Search for the cell housing the specified text and yield its [x, y] center coordinate. 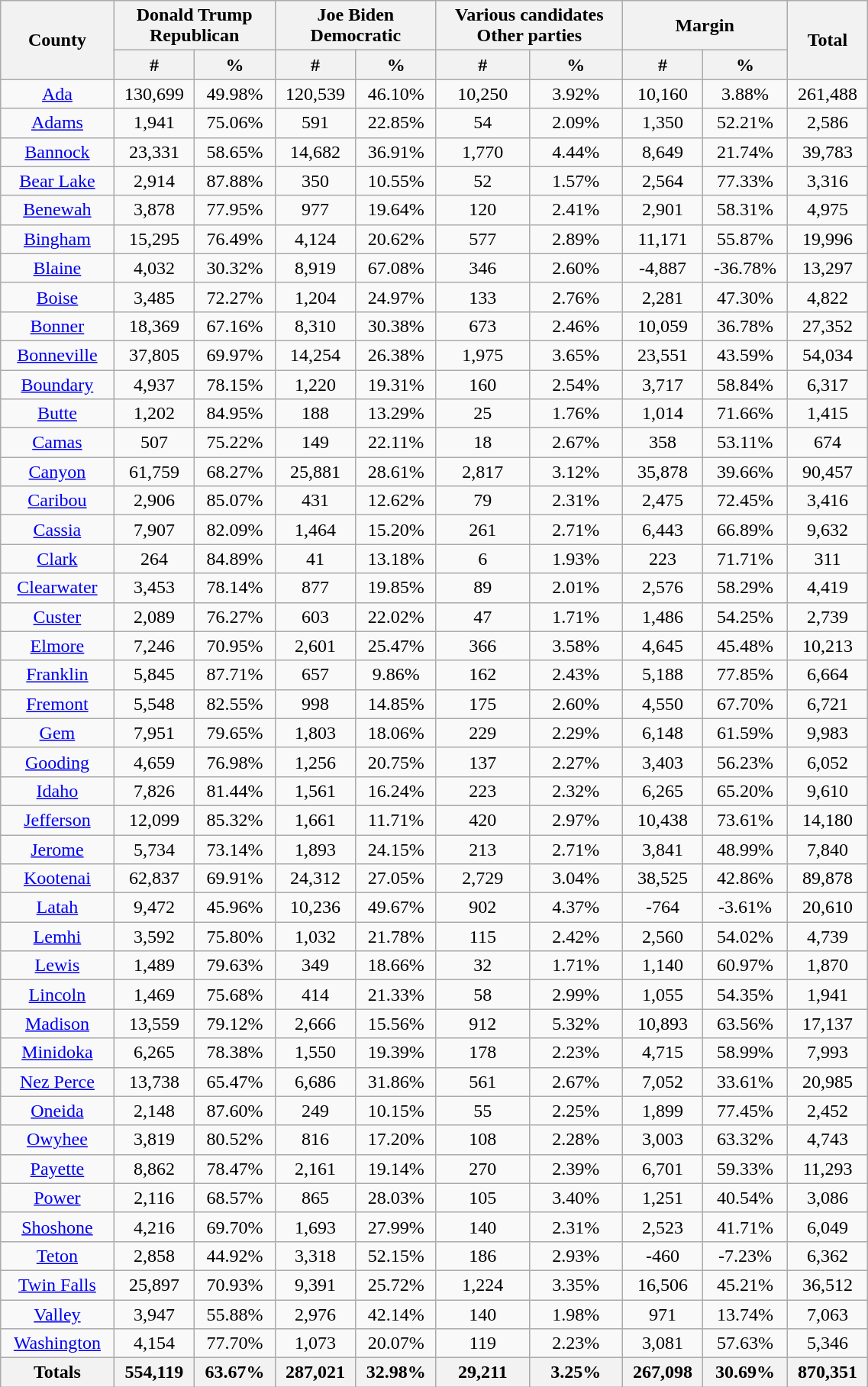
67.16% [235, 326]
1,224 [482, 1285]
603 [315, 617]
Bear Lake [57, 181]
229 [482, 733]
1,899 [663, 1111]
58.31% [745, 210]
561 [482, 1082]
2,601 [315, 646]
6,664 [828, 675]
Minidoka [57, 1053]
507 [154, 443]
2,858 [154, 1256]
15.56% [396, 1024]
Benewah [57, 210]
2,452 [828, 1111]
2,116 [154, 1198]
1,770 [482, 152]
25 [482, 414]
1,055 [663, 995]
3,453 [154, 588]
Madison [57, 1024]
56.23% [745, 762]
20.07% [396, 1343]
249 [315, 1111]
46.10% [396, 94]
52.21% [745, 123]
1,220 [315, 384]
2,576 [663, 588]
2,586 [828, 123]
20,985 [828, 1082]
20,610 [828, 908]
16,506 [663, 1285]
17.20% [396, 1140]
Nez Perce [57, 1082]
2,161 [315, 1169]
6,701 [663, 1169]
Jefferson [57, 820]
3.88% [745, 94]
62,837 [154, 879]
261,488 [828, 94]
21.33% [396, 995]
10,893 [663, 1024]
70.93% [235, 1285]
358 [663, 443]
71.66% [745, 414]
1,893 [315, 850]
21.78% [396, 937]
3.25% [576, 1372]
3,318 [315, 1256]
1,032 [315, 937]
3,947 [154, 1314]
-3.61% [745, 908]
3,416 [828, 501]
2,976 [315, 1314]
2,901 [663, 210]
162 [482, 675]
673 [482, 326]
264 [154, 559]
3,841 [663, 850]
30.32% [235, 268]
54 [482, 123]
270 [482, 1169]
420 [482, 820]
213 [482, 850]
4,822 [828, 297]
2.42% [576, 937]
27.05% [396, 879]
24,312 [315, 879]
Totals [57, 1372]
3.35% [576, 1285]
1,975 [482, 355]
Boundary [57, 384]
36.78% [745, 326]
Camas [57, 443]
41 [315, 559]
2.29% [576, 733]
10,059 [663, 326]
11,293 [828, 1169]
4,124 [315, 239]
8,649 [663, 152]
1,415 [828, 414]
32.98% [396, 1372]
69.70% [235, 1227]
37,805 [154, 355]
24.15% [396, 850]
105 [482, 1198]
2.41% [576, 210]
78.47% [235, 1169]
14.85% [396, 704]
61.59% [745, 733]
6,049 [828, 1227]
912 [482, 1024]
4,550 [663, 704]
130,699 [154, 94]
1,202 [154, 414]
77.45% [745, 1111]
-4,887 [663, 268]
42.14% [396, 1314]
4,739 [828, 937]
87.88% [235, 181]
311 [828, 559]
68.57% [235, 1198]
79.65% [235, 733]
54.35% [745, 995]
6,362 [828, 1256]
1.93% [576, 559]
350 [315, 181]
1,140 [663, 966]
Valley [57, 1314]
657 [315, 675]
3,819 [154, 1140]
11,171 [663, 239]
7,826 [154, 791]
16.24% [396, 791]
57.63% [745, 1343]
6,686 [315, 1082]
76.49% [235, 239]
4,645 [663, 646]
82.55% [235, 704]
2.93% [576, 1256]
120 [482, 210]
902 [482, 908]
52 [482, 181]
69.91% [235, 879]
29,211 [482, 1372]
3,403 [663, 762]
72.27% [235, 297]
22.85% [396, 123]
Bonner [57, 326]
3,316 [828, 181]
70.95% [235, 646]
55.87% [745, 239]
6,721 [828, 704]
Donald TrumpRepublican [194, 26]
79.63% [235, 966]
2,281 [663, 297]
674 [828, 443]
11.71% [396, 820]
60.97% [745, 966]
2.76% [576, 297]
4,743 [828, 1140]
33.61% [745, 1082]
18 [482, 443]
186 [482, 1256]
877 [315, 588]
Canyon [57, 472]
3.65% [576, 355]
2.27% [576, 762]
Gooding [57, 762]
13,559 [154, 1024]
Lemhi [57, 937]
Caribou [57, 501]
19,996 [828, 239]
75.22% [235, 443]
1,350 [663, 123]
3,717 [663, 384]
Power [57, 1198]
43.59% [745, 355]
Bingham [57, 239]
84.89% [235, 559]
Boise [57, 297]
71.71% [745, 559]
137 [482, 762]
89,878 [828, 879]
5,845 [154, 675]
1,464 [315, 530]
3.40% [576, 1198]
7,063 [828, 1314]
Custer [57, 617]
554,119 [154, 1372]
2,475 [663, 501]
10,250 [482, 94]
67.08% [396, 268]
9,632 [828, 530]
977 [315, 210]
22.02% [396, 617]
178 [482, 1053]
-7.23% [745, 1256]
2.89% [576, 239]
76.27% [235, 617]
115 [482, 937]
2,906 [154, 501]
1,561 [315, 791]
19.64% [396, 210]
Various candidatesOther parties [529, 26]
3,003 [663, 1140]
58.29% [745, 588]
816 [315, 1140]
10.15% [396, 1111]
87.60% [235, 1111]
1,803 [315, 733]
13,297 [828, 268]
12,099 [154, 820]
3.04% [576, 879]
52.15% [396, 1256]
2.97% [576, 820]
Elmore [57, 646]
28.03% [396, 1198]
591 [315, 123]
2,914 [154, 181]
54.25% [745, 617]
48.99% [745, 850]
59.33% [745, 1169]
998 [315, 704]
23,551 [663, 355]
21.74% [745, 152]
Gem [57, 733]
2,523 [663, 1227]
2,564 [663, 181]
75.06% [235, 123]
78.38% [235, 1053]
Bannock [57, 152]
22.11% [396, 443]
41.71% [745, 1227]
3,086 [828, 1198]
76.98% [235, 762]
75.80% [235, 937]
1,550 [315, 1053]
431 [315, 501]
77.85% [745, 675]
15,295 [154, 239]
7,951 [154, 733]
24.97% [396, 297]
2.32% [576, 791]
45.48% [745, 646]
69.97% [235, 355]
9,983 [828, 733]
346 [482, 268]
10.55% [396, 181]
287,021 [315, 1372]
20.62% [396, 239]
Jerome [57, 850]
2,560 [663, 937]
3.12% [576, 472]
1,204 [315, 297]
Payette [57, 1169]
45.21% [745, 1285]
45.96% [235, 908]
35,878 [663, 472]
65.47% [235, 1082]
1,486 [663, 617]
73.61% [745, 820]
County [57, 40]
Owyhee [57, 1140]
66.89% [745, 530]
79 [482, 501]
1.76% [576, 414]
149 [315, 443]
1.57% [576, 181]
10,438 [663, 820]
9,472 [154, 908]
2,148 [154, 1111]
1,251 [663, 1198]
2,666 [315, 1024]
7,052 [663, 1082]
10,160 [663, 94]
366 [482, 646]
4,032 [154, 268]
4,975 [828, 210]
Shoshone [57, 1227]
73.14% [235, 850]
7,993 [828, 1053]
23,331 [154, 152]
47 [482, 617]
1,870 [828, 966]
4,937 [154, 384]
80.52% [235, 1140]
8,919 [315, 268]
85.07% [235, 501]
Margin [705, 26]
-36.78% [745, 268]
Butte [57, 414]
1,693 [315, 1227]
4,659 [154, 762]
Kootenai [57, 879]
8,862 [154, 1169]
89 [482, 588]
10,236 [315, 908]
Adams [57, 123]
6 [482, 559]
5,734 [154, 850]
63.32% [745, 1140]
30.38% [396, 326]
39.66% [745, 472]
9.86% [396, 675]
84.95% [235, 414]
1,073 [315, 1343]
25,897 [154, 1285]
36,512 [828, 1285]
68.27% [235, 472]
3,592 [154, 937]
120,539 [315, 94]
Idaho [57, 791]
12.62% [396, 501]
2.99% [576, 995]
58.65% [235, 152]
Cassia [57, 530]
25.47% [396, 646]
2.39% [576, 1169]
14,254 [315, 355]
85.32% [235, 820]
30.69% [745, 1372]
2,089 [154, 617]
3,485 [154, 297]
32 [482, 966]
19.31% [396, 384]
63.56% [745, 1024]
10,213 [828, 646]
55.88% [235, 1314]
133 [482, 297]
78.14% [235, 588]
577 [482, 239]
4,154 [154, 1343]
Washington [57, 1343]
14,682 [315, 152]
4,715 [663, 1053]
-764 [663, 908]
79.12% [235, 1024]
18.06% [396, 733]
26.38% [396, 355]
25,881 [315, 472]
160 [482, 384]
72.45% [745, 501]
3,878 [154, 210]
27,352 [828, 326]
87.71% [235, 675]
82.09% [235, 530]
2.09% [576, 123]
6,052 [828, 762]
13.18% [396, 559]
865 [315, 1198]
36.91% [396, 152]
Blaine [57, 268]
38,525 [663, 879]
31.86% [396, 1082]
58.84% [745, 384]
81.44% [235, 791]
40.54% [745, 1198]
19.85% [396, 588]
25.72% [396, 1285]
44.92% [235, 1256]
5,188 [663, 675]
49.67% [396, 908]
49.98% [235, 94]
1,489 [154, 966]
9,391 [315, 1285]
53.11% [745, 443]
2.25% [576, 1111]
2,817 [482, 472]
414 [315, 995]
14,180 [828, 820]
39,783 [828, 152]
63.67% [235, 1372]
Bonneville [57, 355]
13.29% [396, 414]
Fremont [57, 704]
Twin Falls [57, 1285]
58.99% [745, 1053]
6,443 [663, 530]
4.37% [576, 908]
175 [482, 704]
61,759 [154, 472]
971 [663, 1314]
7,246 [154, 646]
4,419 [828, 588]
67.70% [745, 704]
1,661 [315, 820]
75.68% [235, 995]
9,610 [828, 791]
42.86% [745, 879]
870,351 [828, 1372]
261 [482, 530]
3,081 [663, 1343]
13.74% [745, 1314]
58 [482, 995]
17,137 [828, 1024]
2,729 [482, 879]
2.54% [576, 384]
Ada [57, 94]
3.92% [576, 94]
54.02% [745, 937]
13,738 [154, 1082]
1,014 [663, 414]
4.44% [576, 152]
Total [828, 40]
2,739 [828, 617]
349 [315, 966]
267,098 [663, 1372]
1,469 [154, 995]
Oneida [57, 1111]
77.95% [235, 210]
20.75% [396, 762]
6,317 [828, 384]
28.61% [396, 472]
77.70% [235, 1343]
2.01% [576, 588]
8,310 [315, 326]
5,548 [154, 704]
19.39% [396, 1053]
90,457 [828, 472]
18.66% [396, 966]
5.32% [576, 1024]
3.58% [576, 646]
4,216 [154, 1227]
Lewis [57, 966]
Clark [57, 559]
7,907 [154, 530]
119 [482, 1343]
6,148 [663, 733]
Latah [57, 908]
5,346 [828, 1343]
55 [482, 1111]
Franklin [57, 675]
77.33% [745, 181]
15.20% [396, 530]
78.15% [235, 384]
1,256 [315, 762]
27.99% [396, 1227]
188 [315, 414]
65.20% [745, 791]
108 [482, 1140]
18,369 [154, 326]
54,034 [828, 355]
7,840 [828, 850]
Clearwater [57, 588]
1.98% [576, 1314]
47.30% [745, 297]
19.14% [396, 1169]
2.43% [576, 675]
Lincoln [57, 995]
2.28% [576, 1140]
2.46% [576, 326]
Joe BidenDemocratic [356, 26]
-460 [663, 1256]
Teton [57, 1256]
